Search for the cell housing the specified text and yield its [x, y] center coordinate. 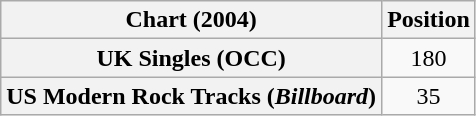
Position [429, 20]
Chart (2004) [192, 20]
US Modern Rock Tracks (Billboard) [192, 96]
180 [429, 58]
35 [429, 96]
UK Singles (OCC) [192, 58]
